Extract the [X, Y] coordinate from the center of the cell holding the provided text.  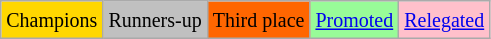
Relegated [444, 20]
Champions [52, 20]
Third place [258, 20]
Promoted [354, 20]
Runners-up [155, 20]
